Find where the given text appears and provide that cell's center as [X, Y] coordinate. 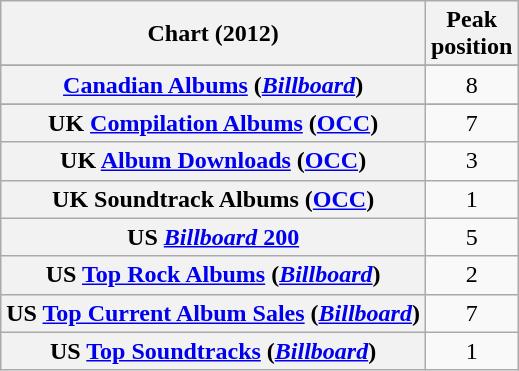
8 [471, 85]
5 [471, 237]
Chart (2012) [214, 34]
3 [471, 161]
Peakposition [471, 34]
US Top Rock Albums (Billboard) [214, 275]
US Billboard 200 [214, 237]
2 [471, 275]
UK Soundtrack Albums (OCC) [214, 199]
US Top Current Album Sales (Billboard) [214, 313]
UK Album Downloads (OCC) [214, 161]
Canadian Albums (Billboard) [214, 85]
UK Compilation Albums (OCC) [214, 123]
US Top Soundtracks (Billboard) [214, 351]
